Return [X, Y] of the center of cell containing provided text 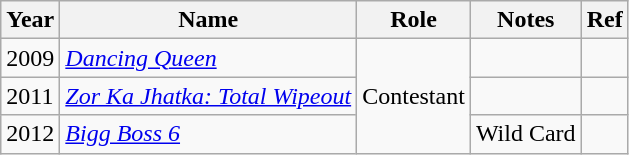
Name [208, 20]
Wild Card [526, 134]
Zor Ka Jhatka: Total Wipeout [208, 96]
2011 [30, 96]
Bigg Boss 6 [208, 134]
Contestant [414, 96]
2009 [30, 58]
Ref [604, 20]
Role [414, 20]
Dancing Queen [208, 58]
2012 [30, 134]
Notes [526, 20]
Year [30, 20]
